Locate the cell with the specified text and output its (X, Y) center coordinate. 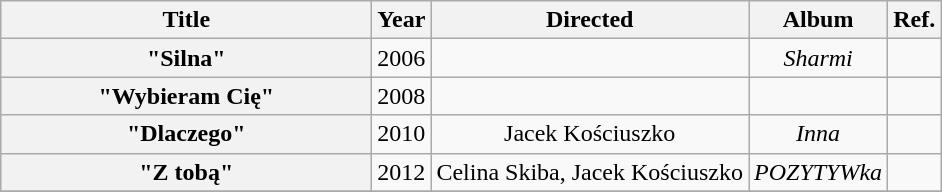
2006 (402, 58)
2012 (402, 172)
"Dlaczego" (186, 134)
"Wybieram Cię" (186, 96)
Sharmi (818, 58)
Jacek Kościuszko (590, 134)
Directed (590, 20)
"Z tobą" (186, 172)
Title (186, 20)
"Silna" (186, 58)
Album (818, 20)
POZYTYWka (818, 172)
Celina Skiba, Jacek Kościuszko (590, 172)
2008 (402, 96)
Inna (818, 134)
2010 (402, 134)
Ref. (914, 20)
Year (402, 20)
